Pinpoint the cell where the given text exists, returning its (X, Y) midpoint coordinate. 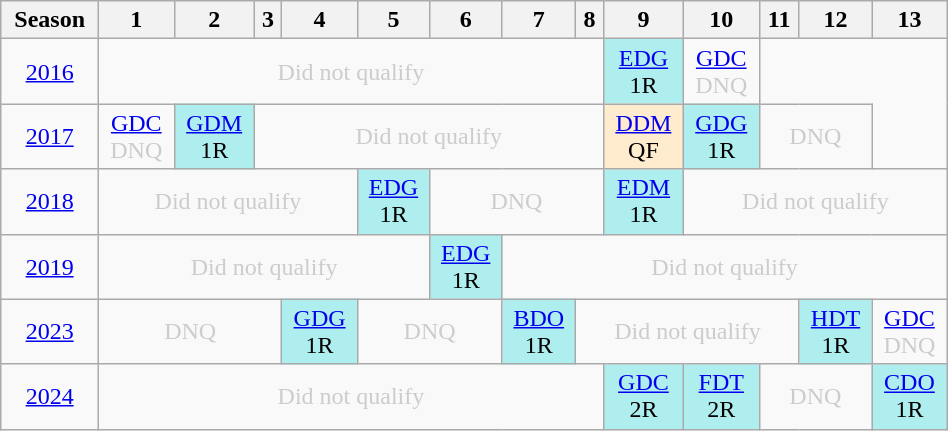
3 (268, 20)
10 (722, 20)
11 (779, 20)
2 (214, 20)
EDM1R (643, 202)
4 (320, 20)
5 (393, 20)
Season (50, 20)
13 (910, 20)
12 (835, 20)
CDO1R (910, 396)
7 (539, 20)
HDT1R (835, 332)
2023 (50, 332)
1 (136, 20)
2019 (50, 266)
6 (466, 20)
2017 (50, 136)
2018 (50, 202)
2024 (50, 396)
9 (643, 20)
BDO1R (539, 332)
GDC2R (643, 396)
FDT2R (722, 396)
DDMQF (643, 136)
GDM1R (214, 136)
2016 (50, 72)
8 (590, 20)
